From the cell containing the given text, extract its center point as (X, Y) coordinate. 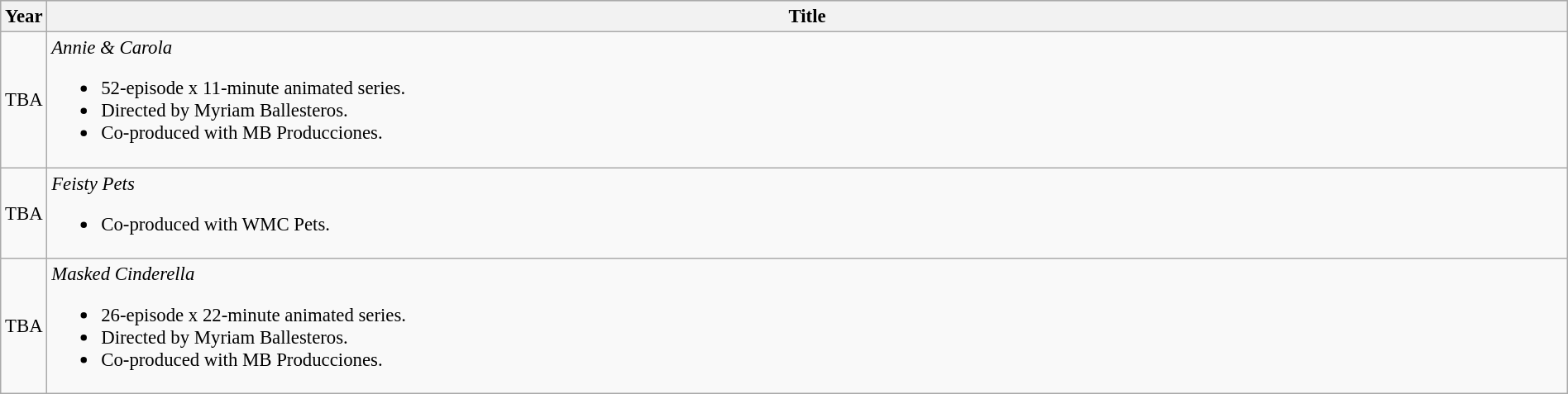
Title (807, 17)
Year (24, 17)
Masked Cinderella26-episode x 22-minute animated series.Directed by Myriam Ballesteros.Co-produced with MB Producciones. (807, 326)
Annie & Carola52-episode x 11-minute animated series.Directed by Myriam Ballesteros.Co-produced with MB Producciones. (807, 100)
Feisty PetsCo-produced with WMC Pets. (807, 213)
